For the text-containing cell, return its midpoint in (X, Y) coordinate format. 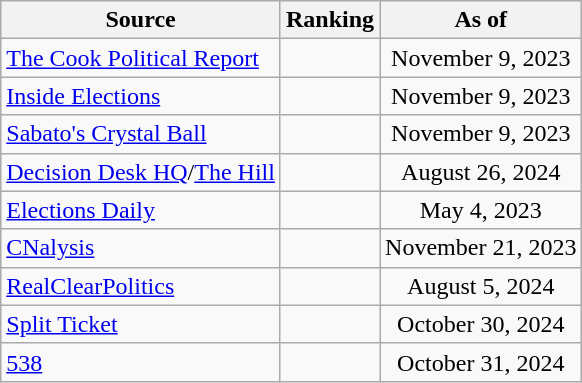
Elections Daily (141, 210)
October 30, 2024 (481, 324)
The Cook Political Report (141, 58)
538 (141, 362)
August 26, 2024 (481, 172)
CNalysis (141, 248)
Split Ticket (141, 324)
August 5, 2024 (481, 286)
Ranking (330, 20)
Inside Elections (141, 96)
Source (141, 20)
October 31, 2024 (481, 362)
Sabato's Crystal Ball (141, 134)
November 21, 2023 (481, 248)
As of (481, 20)
Decision Desk HQ/The Hill (141, 172)
RealClearPolitics (141, 286)
May 4, 2023 (481, 210)
